For the text-containing cell, return its midpoint in [x, y] coordinate format. 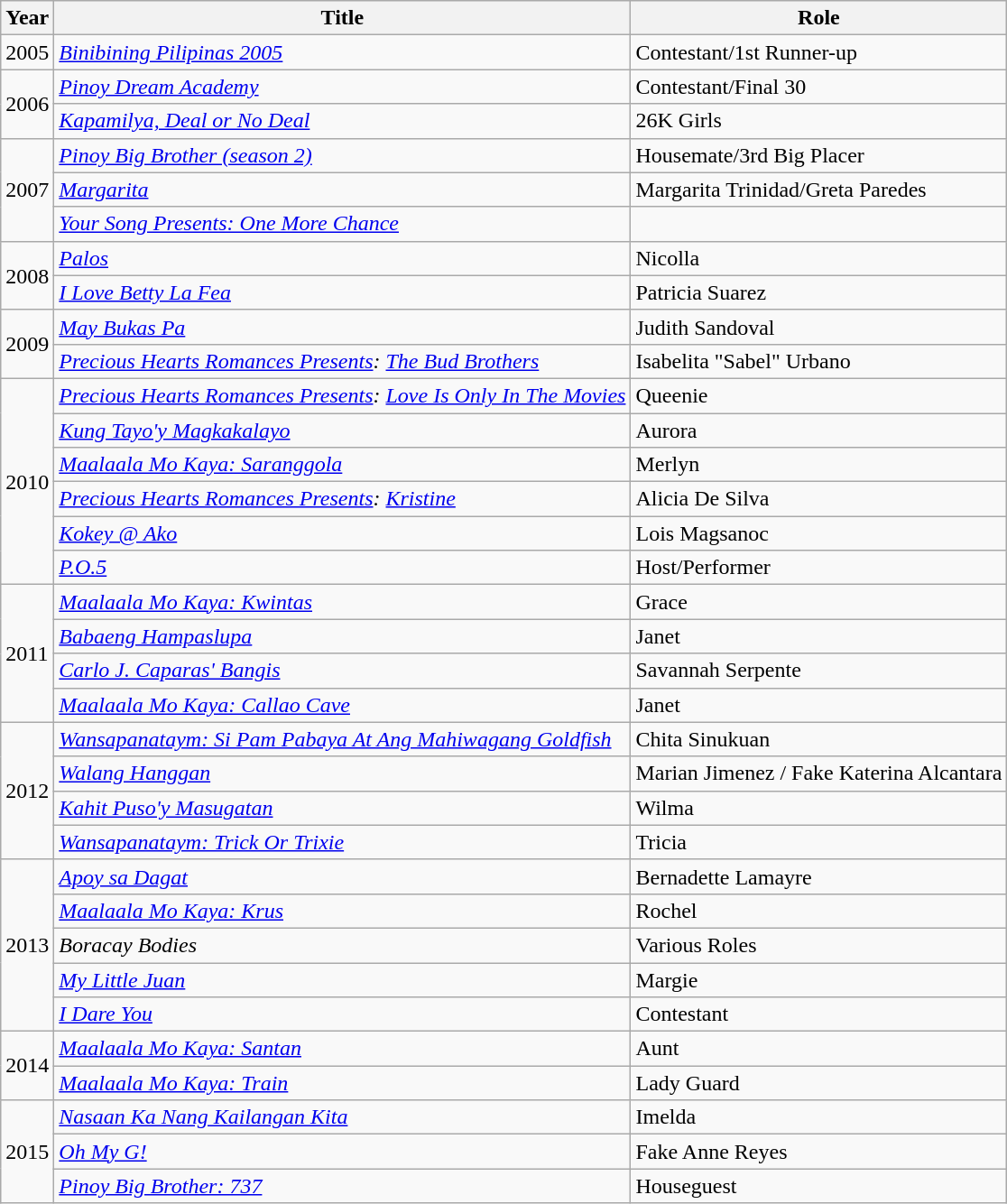
Lois Magsanoc [819, 533]
Isabelita "Sabel" Urbano [819, 361]
Binibining Pilipinas 2005 [343, 52]
My Little Juan [343, 979]
I Love Betty La Fea [343, 292]
Kung Tayo'y Magkakalayo [343, 431]
I Dare You [343, 1014]
Precious Hearts Romances Presents: Love Is Only In The Movies [343, 395]
Precious Hearts Romances Presents: The Bud Brothers [343, 361]
Lady Guard [819, 1083]
Wansapanataym: Si Pam Pabaya At Ang Mahiwagang Goldfish [343, 739]
Imelda [819, 1117]
Kokey @ Ako [343, 533]
Bernadette Lamayre [819, 876]
May Bukas Pa [343, 327]
2015 [27, 1152]
Margarita Trinidad/Greta Paredes [819, 190]
Pinoy Dream Academy [343, 87]
Year [27, 18]
Maalaala Mo Kaya: Saranggola [343, 465]
Patricia Suarez [819, 292]
Role [819, 18]
Aurora [819, 431]
Contestant [819, 1014]
Nicolla [819, 258]
Fake Anne Reyes [819, 1152]
Oh My G! [343, 1152]
2006 [27, 104]
Title [343, 18]
Alicia De Silva [819, 499]
Maalaala Mo Kaya: Krus [343, 911]
Grace [819, 602]
2014 [27, 1066]
Margarita [343, 190]
Your Song Presents: One More Chance [343, 224]
Chita Sinukuan [819, 739]
Kapamilya, Deal or No Deal [343, 121]
Maalaala Mo Kaya: Kwintas [343, 602]
Precious Hearts Romances Presents: Kristine [343, 499]
2012 [27, 791]
Pinoy Big Brother (season 2) [343, 155]
Merlyn [819, 465]
Pinoy Big Brother: 737 [343, 1186]
Judith Sandoval [819, 327]
2008 [27, 275]
Rochel [819, 911]
2010 [27, 481]
Carlo J. Caparas' Bangis [343, 671]
Houseguest [819, 1186]
P.O.5 [343, 568]
Contestant/Final 30 [819, 87]
26K Girls [819, 121]
2009 [27, 344]
Kahit Puso'y Masugatan [343, 808]
Marian Jimenez / Fake Katerina Alcantara [819, 773]
Host/Performer [819, 568]
2011 [27, 653]
2005 [27, 52]
Palos [343, 258]
Tricia [819, 842]
Wansapanataym: Trick Or Trixie [343, 842]
Apoy sa Dagat [343, 876]
Wilma [819, 808]
2013 [27, 945]
Boracay Bodies [343, 945]
Maalaala Mo Kaya: Train [343, 1083]
Maalaala Mo Kaya: Callao Cave [343, 705]
Housemate/3rd Big Placer [819, 155]
Maalaala Mo Kaya: Santan [343, 1049]
Babaeng Hampaslupa [343, 636]
Margie [819, 979]
Walang Hanggan [343, 773]
2007 [27, 190]
Nasaan Ka Nang Kailangan Kita [343, 1117]
Various Roles [819, 945]
Savannah Serpente [819, 671]
Aunt [819, 1049]
Queenie [819, 395]
Contestant/1st Runner-up [819, 52]
